Output the [x, y] coordinate of the center of the cell containing the given text.  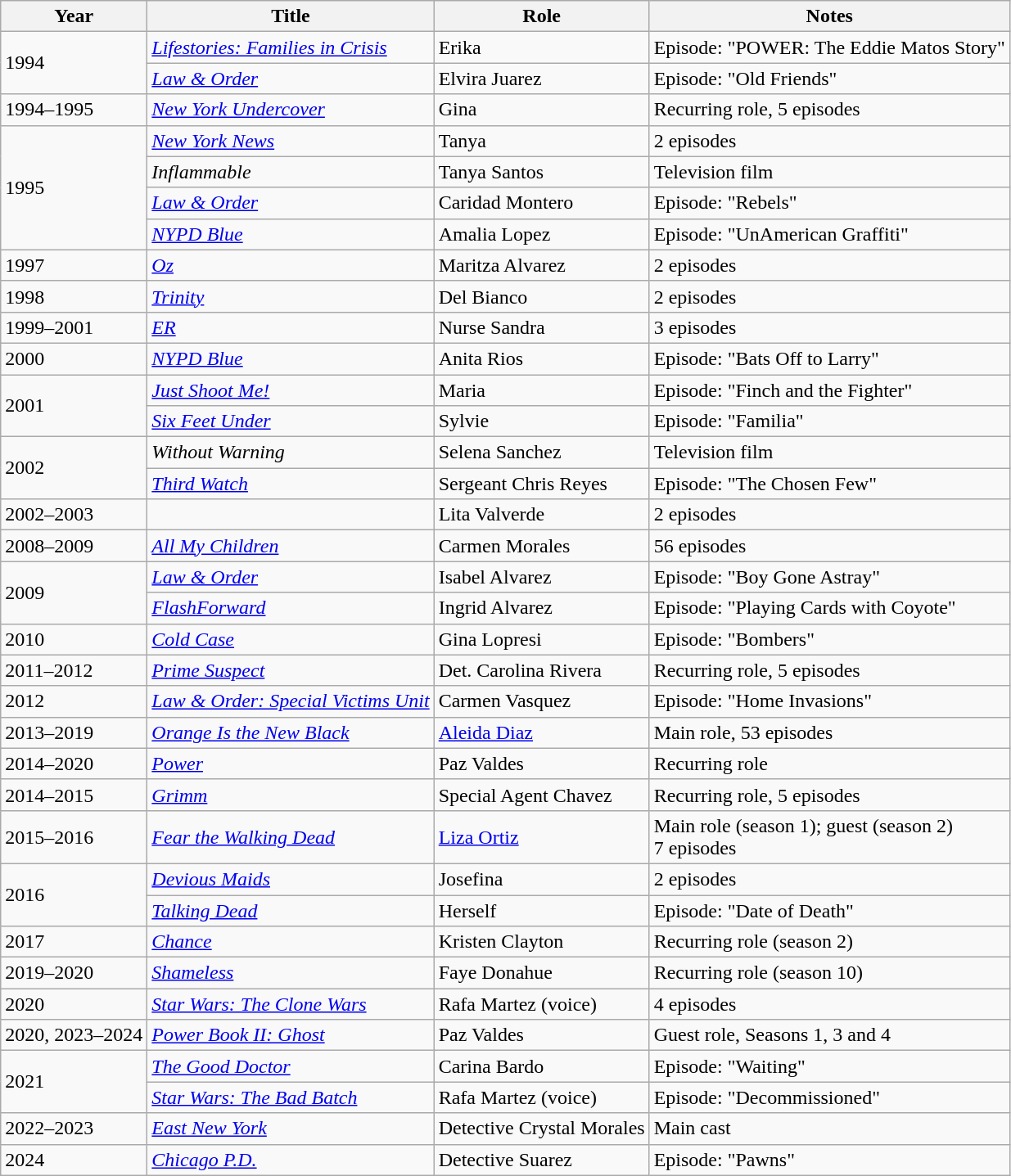
Gina Lopresi [542, 639]
Power [291, 764]
Guest role, Seasons 1, 3 and 4 [829, 1035]
Orange Is the New Black [291, 732]
Grimm [291, 795]
Detective Suarez [542, 1160]
Shameless [291, 973]
1999–2001 [74, 327]
FlashForward [291, 608]
Power Book II: Ghost [291, 1035]
Chance [291, 942]
Kristen Clayton [542, 942]
Faye Donahue [542, 973]
Notes [829, 16]
2015–2016 [74, 836]
Prime Suspect [291, 670]
Main role, 53 episodes [829, 732]
Recurring role (season 10) [829, 973]
Episode: "Waiting" [829, 1066]
Episode: "Pawns" [829, 1160]
Carina Bardo [542, 1066]
East New York [291, 1129]
2013–2019 [74, 732]
2002 [74, 468]
Chicago P.D. [291, 1160]
Oz [291, 265]
Main cast [829, 1129]
2022–2023 [74, 1129]
Nurse Sandra [542, 327]
Title [291, 16]
2011–2012 [74, 670]
2014–2020 [74, 764]
Isabel Alvarez [542, 577]
Josefina [542, 879]
2024 [74, 1160]
Special Agent Chavez [542, 795]
Law & Order: Special Victims Unit [291, 701]
Fear the Walking Dead [291, 836]
2014–2015 [74, 795]
Episode: "The Chosen Few" [829, 484]
2010 [74, 639]
Star Wars: The Clone Wars [291, 1004]
Third Watch [291, 484]
Aleida Diaz [542, 732]
Episode: "Familia" [829, 421]
Det. Carolina Rivera [542, 670]
Del Bianco [542, 296]
Episode: "Date of Death" [829, 911]
Episode: "Finch and the Fighter" [829, 390]
1994–1995 [74, 110]
New York Undercover [291, 110]
2020 [74, 1004]
Episode: "Bombers" [829, 639]
Year [74, 16]
Role [542, 16]
Gina [542, 110]
Selena Sanchez [542, 453]
Amalia Lopez [542, 234]
Main role (season 1); guest (season 2)7 episodes [829, 836]
Tanya [542, 141]
Just Shoot Me! [291, 390]
Herself [542, 911]
The Good Doctor [291, 1066]
Liza Ortiz [542, 836]
Inflammable [291, 172]
Maria [542, 390]
Episode: "Home Invasions" [829, 701]
Recurring role (season 2) [829, 942]
2017 [74, 942]
Episode: "UnAmerican Graffiti" [829, 234]
Recurring role [829, 764]
Carmen Vasquez [542, 701]
1997 [74, 265]
2019–2020 [74, 973]
Episode: "Old Friends" [829, 79]
Lifestories: Families in Crisis [291, 47]
2001 [74, 406]
Cold Case [291, 639]
New York News [291, 141]
56 episodes [829, 546]
2016 [74, 894]
Maritza Alvarez [542, 265]
2009 [74, 593]
Episode: "Playing Cards with Coyote" [829, 608]
Trinity [291, 296]
Episode: "POWER: The Eddie Matos Story" [829, 47]
Detective Crystal Morales [542, 1129]
Episode: "Decommissioned" [829, 1097]
Ingrid Alvarez [542, 608]
Episode: "Rebels" [829, 203]
Episode: "Bats Off to Larry" [829, 358]
Elvira Juarez [542, 79]
Episode: "Boy Gone Astray" [829, 577]
2000 [74, 358]
Sylvie [542, 421]
2021 [74, 1082]
Six Feet Under [291, 421]
Without Warning [291, 453]
2012 [74, 701]
Devious Maids [291, 879]
All My Children [291, 546]
4 episodes [829, 1004]
Sergeant Chris Reyes [542, 484]
2008–2009 [74, 546]
Talking Dead [291, 911]
2002–2003 [74, 515]
Caridad Montero [542, 203]
2020, 2023–2024 [74, 1035]
Star Wars: The Bad Batch [291, 1097]
1995 [74, 187]
Tanya Santos [542, 172]
3 episodes [829, 327]
ER [291, 327]
Erika [542, 47]
1998 [74, 296]
Anita Rios [542, 358]
Lita Valverde [542, 515]
Carmen Morales [542, 546]
1994 [74, 63]
